Scan for the cell matching the given text and deliver its (x, y) coordinate at center. 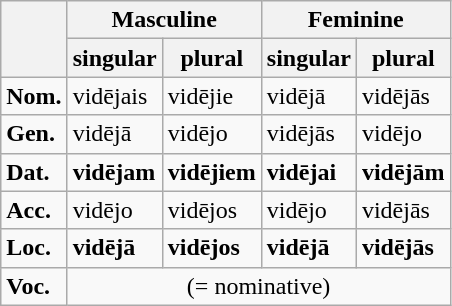
Masculine (164, 20)
Dat. (34, 172)
Loc. (34, 248)
Acc. (34, 210)
Feminine (356, 20)
vidējām (403, 172)
Nom. (34, 96)
vidējais (114, 96)
vidējam (114, 172)
vidējiem (212, 172)
Gen. (34, 134)
Voc. (34, 286)
vidējai (308, 172)
(= nominative) (258, 286)
vidējie (212, 96)
